Return the [X, Y] coordinate for the center point of the cell that contains the specified text.  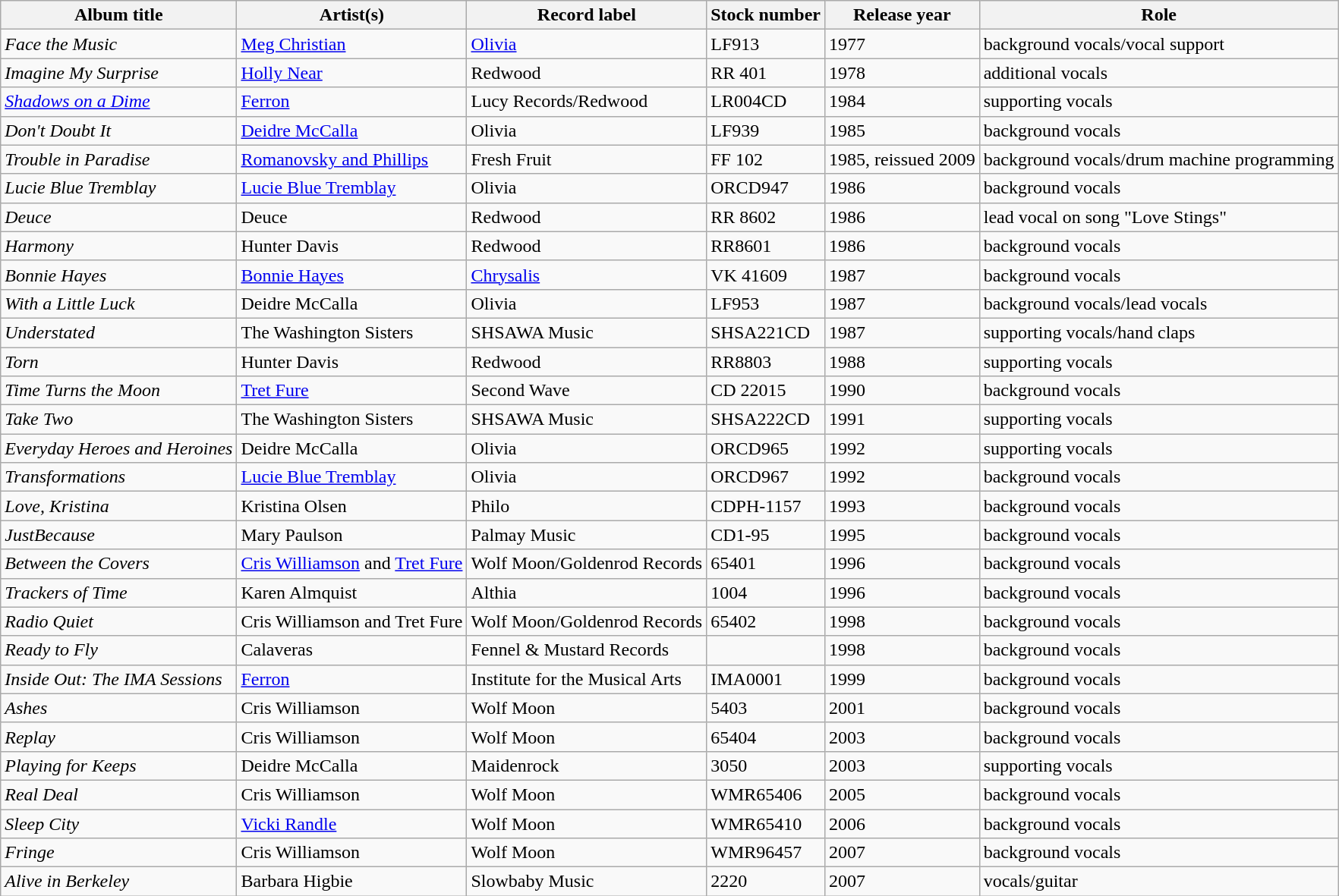
VK 41609 [766, 275]
background vocals/drum machine programming [1158, 159]
1999 [902, 679]
Chrysalis [587, 275]
Karen Almquist [352, 593]
Album title [118, 15]
Meg Christian [352, 44]
Ready to Fly [118, 650]
Time Turns the Moon [118, 391]
RR8803 [766, 362]
Real Deal [118, 794]
Mary Paulson [352, 535]
CD 22015 [766, 391]
Trouble in Paradise [118, 159]
Shadows on a Dime [118, 102]
Everyday Heroes and Heroines [118, 448]
WMR65406 [766, 794]
1993 [902, 506]
Maidenrock [587, 766]
LF953 [766, 303]
Ashes [118, 708]
RR 8602 [766, 217]
SHSA221CD [766, 332]
65404 [766, 737]
Second Wave [587, 391]
With a Little Luck [118, 303]
Tret Fure [352, 391]
background vocals/vocal support [1158, 44]
WMR96457 [766, 853]
RR 401 [766, 73]
Don't Doubt It [118, 130]
1004 [766, 593]
FF 102 [766, 159]
Love, Kristina [118, 506]
65401 [766, 564]
Artist(s) [352, 15]
Fringe [118, 853]
Record label [587, 15]
5403 [766, 708]
supporting vocals/hand claps [1158, 332]
Fresh Fruit [587, 159]
1991 [902, 420]
Imagine My Surprise [118, 73]
1995 [902, 535]
Face the Music [118, 44]
1990 [902, 391]
CDPH-1157 [766, 506]
Slowbaby Music [587, 882]
Release year [902, 15]
additional vocals [1158, 73]
Role [1158, 15]
1977 [902, 44]
1985 [902, 130]
1978 [902, 73]
LF939 [766, 130]
1985, reissued 2009 [902, 159]
IMA0001 [766, 679]
Kristina Olsen [352, 506]
Alive in Berkeley [118, 882]
Torn [118, 362]
Transformations [118, 477]
Lucy Records/Redwood [587, 102]
Philo [587, 506]
Althia [587, 593]
Fennel & Mustard Records [587, 650]
LF913 [766, 44]
ORCD967 [766, 477]
2006 [902, 823]
SHSA222CD [766, 420]
Vicki Randle [352, 823]
Between the Covers [118, 564]
WMR65410 [766, 823]
vocals/guitar [1158, 882]
Take Two [118, 420]
Playing for Keeps [118, 766]
lead vocal on song "Love Stings" [1158, 217]
Trackers of Time [118, 593]
Romanovsky and Phillips [352, 159]
Barbara Higbie [352, 882]
background vocals/lead vocals [1158, 303]
Stock number [766, 15]
Understated [118, 332]
1988 [902, 362]
Holly Near [352, 73]
ORCD947 [766, 188]
1984 [902, 102]
Radio Quiet [118, 621]
2001 [902, 708]
Sleep City [118, 823]
Inside Out: The IMA Sessions [118, 679]
3050 [766, 766]
65402 [766, 621]
Replay [118, 737]
2220 [766, 882]
Palmay Music [587, 535]
Harmony [118, 246]
Calaveras [352, 650]
Institute for the Musical Arts [587, 679]
JustBecause [118, 535]
LR004CD [766, 102]
CD1-95 [766, 535]
ORCD965 [766, 448]
RR8601 [766, 246]
2005 [902, 794]
